Pinpoint the cell where the given text exists, returning its [X, Y] midpoint coordinate. 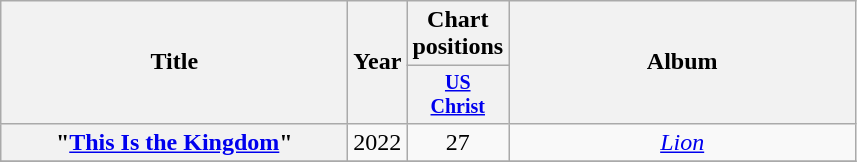
USChrist [458, 94]
"This Is the Kingdom" [174, 142]
Chart positions [458, 34]
Album [682, 62]
27 [458, 142]
2022 [378, 142]
Year [378, 62]
Lion [682, 142]
Title [174, 62]
